Determine the [X, Y] coordinate at the center of the cell enclosing the given text.  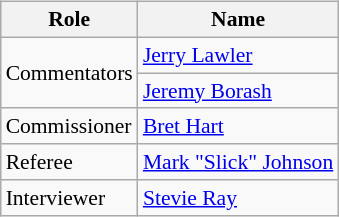
Interviewer [70, 198]
Commentators [70, 72]
Referee [70, 162]
Stevie Ray [238, 198]
Commissioner [70, 126]
Role [70, 20]
Jeremy Borash [238, 91]
Mark "Slick" Johnson [238, 162]
Jerry Lawler [238, 55]
Name [238, 20]
Bret Hart [238, 126]
